Extract the (x, y) coordinate from the center of the cell holding the provided text.  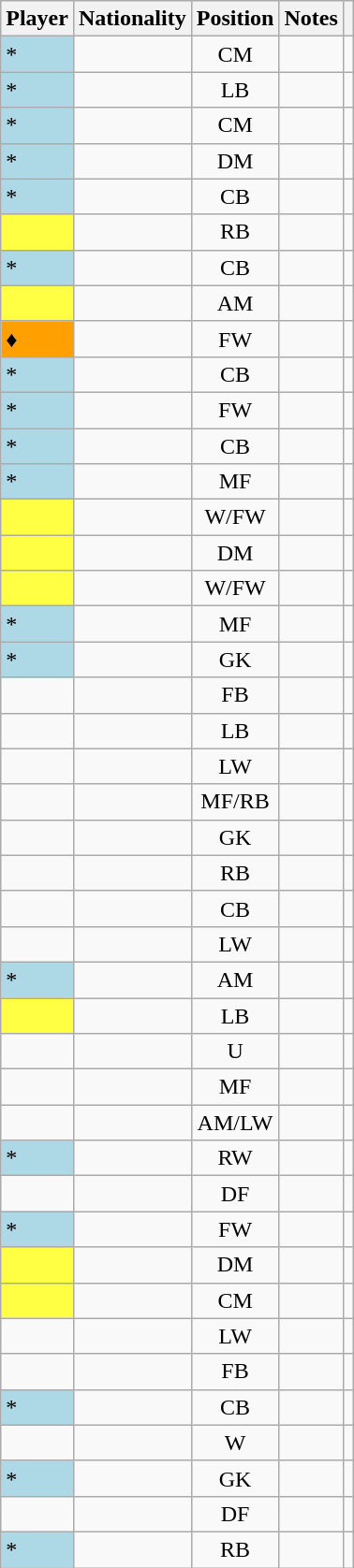
Player (37, 19)
U (235, 1052)
RW (235, 1158)
Nationality (132, 19)
♦ (37, 339)
Position (235, 19)
MF/RB (235, 802)
W (235, 1443)
Notes (311, 19)
AM/LW (235, 1123)
